Pinpoint the cell where the given text exists, returning its [X, Y] midpoint coordinate. 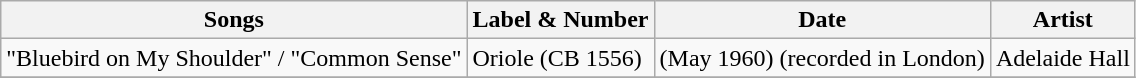
Date [822, 20]
Adelaide Hall [1062, 58]
Label & Number [560, 20]
Oriole (CB 1556) [560, 58]
(May 1960) (recorded in London) [822, 58]
"Bluebird on My Shoulder" / "Common Sense" [234, 58]
Artist [1062, 20]
Songs [234, 20]
